Return [X, Y] of the center of cell containing provided text 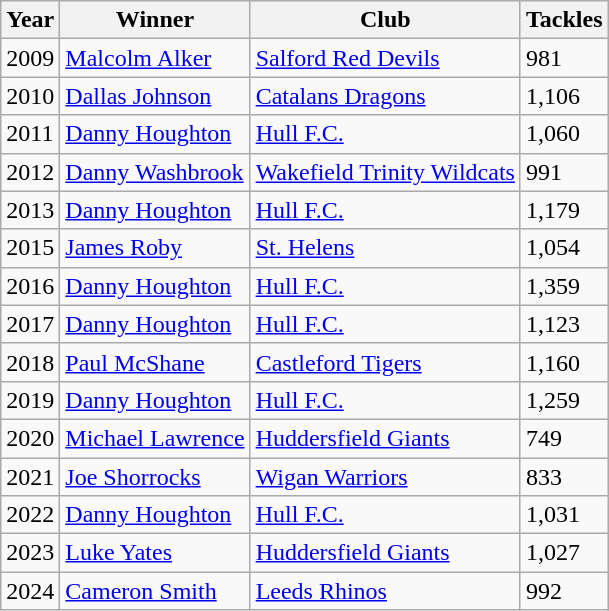
Club [385, 20]
Year [30, 20]
Catalans Dragons [385, 96]
1,259 [564, 400]
Joe Shorrocks [155, 477]
Leeds Rhinos [385, 591]
Luke Yates [155, 553]
1,123 [564, 324]
1,179 [564, 210]
2021 [30, 477]
James Roby [155, 248]
1,106 [564, 96]
Cameron Smith [155, 591]
1,160 [564, 362]
2017 [30, 324]
2024 [30, 591]
Salford Red Devils [385, 58]
Paul McShane [155, 362]
Danny Washbrook [155, 172]
Wigan Warriors [385, 477]
1,027 [564, 553]
833 [564, 477]
2020 [30, 438]
Wakefield Trinity Wildcats [385, 172]
749 [564, 438]
2016 [30, 286]
991 [564, 172]
1,031 [564, 515]
2018 [30, 362]
St. Helens [385, 248]
Malcolm Alker [155, 58]
2013 [30, 210]
1,054 [564, 248]
992 [564, 591]
981 [564, 58]
1,359 [564, 286]
2012 [30, 172]
Winner [155, 20]
2023 [30, 553]
2010 [30, 96]
Dallas Johnson [155, 96]
2015 [30, 248]
2022 [30, 515]
1,060 [564, 134]
Tackles [564, 20]
2011 [30, 134]
2019 [30, 400]
Castleford Tigers [385, 362]
Michael Lawrence [155, 438]
2009 [30, 58]
